Capture the cell that displays the provided text and extract its [x, y] central coordinate. 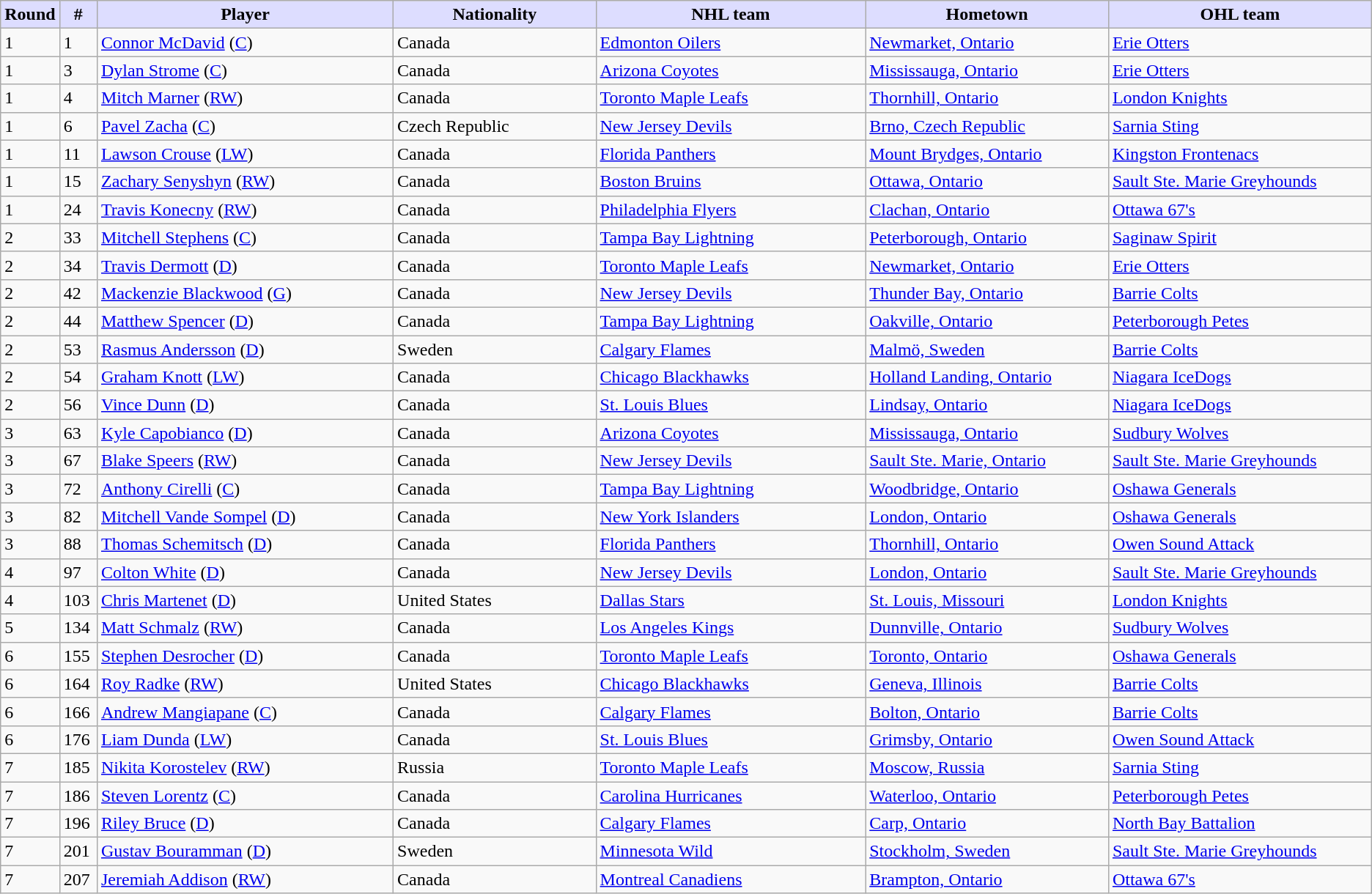
15 [78, 182]
Rasmus Andersson (D) [245, 350]
Mount Brydges, Ontario [987, 154]
Stockholm, Sweden [987, 851]
Ottawa, Ontario [987, 182]
166 [78, 712]
Kingston Frontenacs [1240, 154]
Roy Radke (RW) [245, 684]
Liam Dunda (LW) [245, 739]
Boston Bruins [731, 182]
201 [78, 851]
New York Islanders [731, 517]
Bolton, Ontario [987, 712]
Anthony Cirelli (C) [245, 489]
# [78, 15]
44 [78, 321]
Connor McDavid (C) [245, 43]
82 [78, 517]
Travis Dermott (D) [245, 265]
Thomas Schemitsch (D) [245, 544]
Lindsay, Ontario [987, 405]
Montreal Canadiens [731, 879]
Player [245, 15]
185 [78, 767]
67 [78, 461]
Vince Dunn (D) [245, 405]
Pavel Zacha (C) [245, 126]
Dallas Stars [731, 600]
Jeremiah Addison (RW) [245, 879]
St. Louis, Missouri [987, 600]
Steven Lorentz (C) [245, 795]
Clachan, Ontario [987, 210]
207 [78, 879]
Toronto, Ontario [987, 656]
Carp, Ontario [987, 824]
Gustav Bouramman (D) [245, 851]
Dylan Strome (C) [245, 70]
Mitch Marner (RW) [245, 98]
134 [78, 628]
Lawson Crouse (LW) [245, 154]
Nikita Korostelev (RW) [245, 767]
72 [78, 489]
24 [78, 210]
Oakville, Ontario [987, 321]
Minnesota Wild [731, 851]
Riley Bruce (D) [245, 824]
Malmö, Sweden [987, 350]
Travis Konecny (RW) [245, 210]
103 [78, 600]
Andrew Mangiapane (C) [245, 712]
155 [78, 656]
Matt Schmalz (RW) [245, 628]
Russia [495, 767]
Brno, Czech Republic [987, 126]
Waterloo, Ontario [987, 795]
Moscow, Russia [987, 767]
Colton White (D) [245, 572]
North Bay Battalion [1240, 824]
Mitchell Vande Sompel (D) [245, 517]
42 [78, 293]
OHL team [1240, 15]
97 [78, 572]
Peterborough, Ontario [987, 237]
34 [78, 265]
Matthew Spencer (D) [245, 321]
Dunnville, Ontario [987, 628]
Round [30, 15]
NHL team [731, 15]
33 [78, 237]
Thunder Bay, Ontario [987, 293]
196 [78, 824]
Los Angeles Kings [731, 628]
176 [78, 739]
Blake Speers (RW) [245, 461]
Hometown [987, 15]
186 [78, 795]
63 [78, 433]
Woodbridge, Ontario [987, 489]
Brampton, Ontario [987, 879]
Czech Republic [495, 126]
Holland Landing, Ontario [987, 377]
Saginaw Spirit [1240, 237]
Stephen Desrocher (D) [245, 656]
Geneva, Illinois [987, 684]
54 [78, 377]
164 [78, 684]
Sault Ste. Marie, Ontario [987, 461]
Zachary Senyshyn (RW) [245, 182]
Nationality [495, 15]
88 [78, 544]
Chris Martenet (D) [245, 600]
Carolina Hurricanes [731, 795]
Philadelphia Flyers [731, 210]
Graham Knott (LW) [245, 377]
Grimsby, Ontario [987, 739]
53 [78, 350]
Edmonton Oilers [731, 43]
56 [78, 405]
11 [78, 154]
5 [30, 628]
Kyle Capobianco (D) [245, 433]
Mitchell Stephens (C) [245, 237]
Mackenzie Blackwood (G) [245, 293]
